Find where the given text appears and provide that cell's center as (X, Y) coordinate. 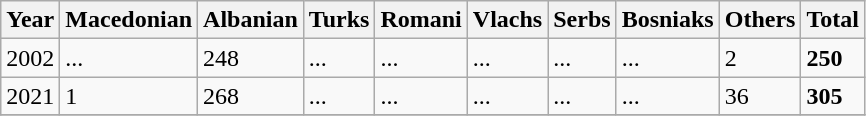
2021 (30, 96)
Romani (421, 20)
Year (30, 20)
Serbs (582, 20)
2 (760, 58)
2002 (30, 58)
36 (760, 96)
Macedonian (129, 20)
Others (760, 20)
268 (251, 96)
250 (833, 58)
248 (251, 58)
Turks (339, 20)
Vlachs (507, 20)
305 (833, 96)
Albanian (251, 20)
Bosniaks (668, 20)
Total (833, 20)
1 (129, 96)
